Output the (x, y) coordinate of the center of the cell containing the given text.  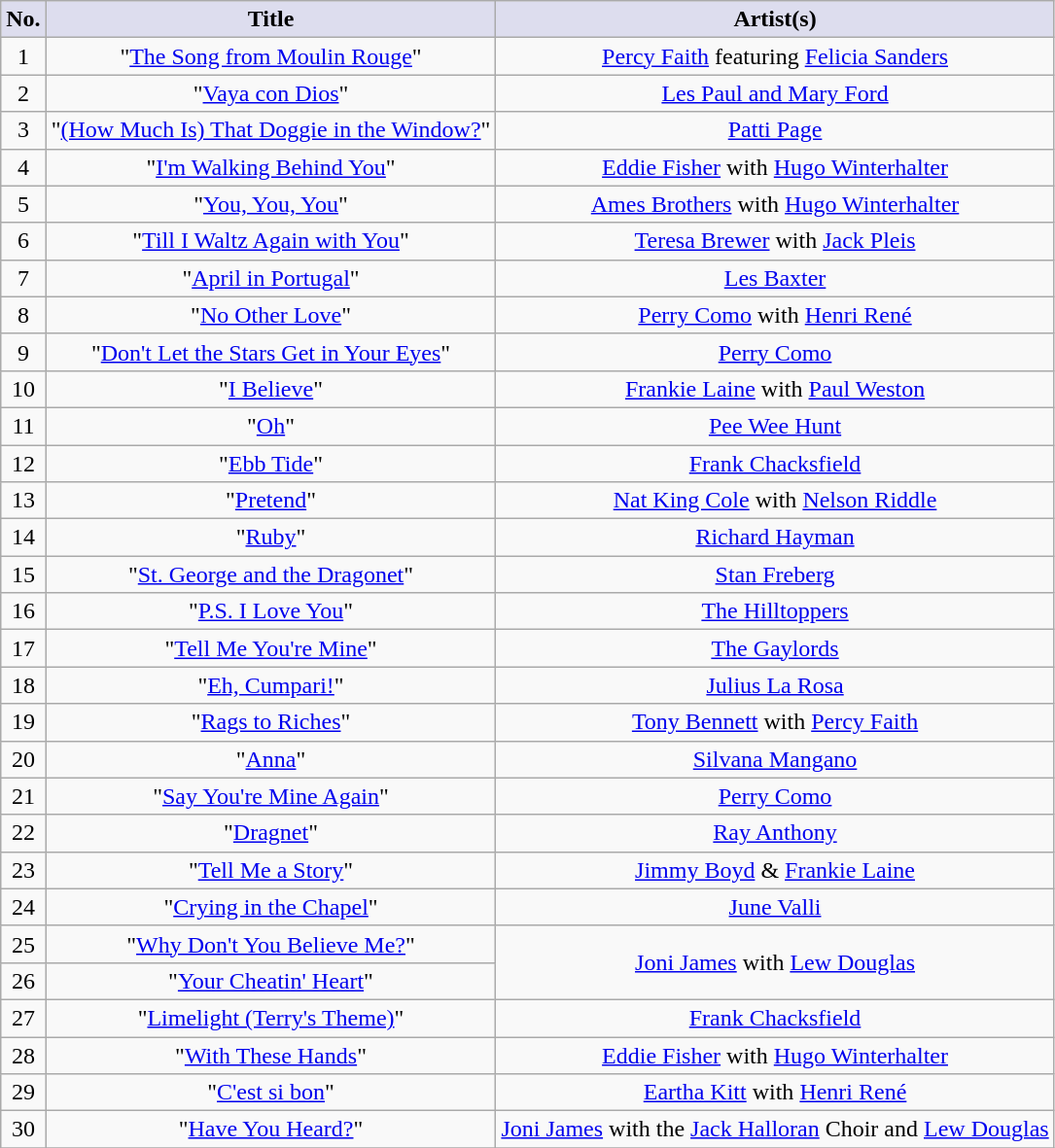
26 (23, 981)
"C'est si bon" (270, 1093)
11 (23, 426)
Artist(s) (775, 19)
Stan Freberg (775, 574)
"St. George and the Dragonet" (270, 574)
17 (23, 648)
Patti Page (775, 130)
3 (23, 130)
Tony Bennett with Percy Faith (775, 722)
4 (23, 167)
Jimmy Boyd & Frankie Laine (775, 870)
23 (23, 870)
22 (23, 833)
13 (23, 501)
20 (23, 759)
Perry Como with Henri René (775, 315)
Ray Anthony (775, 833)
12 (23, 464)
"No Other Love" (270, 315)
24 (23, 907)
"Limelight (Terry's Theme)" (270, 1018)
"Why Don't You Believe Me?" (270, 944)
"Vaya con Dios" (270, 93)
28 (23, 1055)
18 (23, 685)
"Ebb Tide" (270, 464)
Percy Faith featuring Felicia Sanders (775, 56)
"With These Hands" (270, 1055)
16 (23, 611)
Ames Brothers with Hugo Winterhalter (775, 204)
Les Paul and Mary Ford (775, 93)
9 (23, 352)
Teresa Brewer with Jack Pleis (775, 241)
Joni James with Lew Douglas (775, 962)
Eartha Kitt with Henri René (775, 1093)
"Tell Me You're Mine" (270, 648)
19 (23, 722)
30 (23, 1130)
"I'm Walking Behind You" (270, 167)
"You, You, You" (270, 204)
"Eh, Cumpari!" (270, 685)
"Your Cheatin' Heart" (270, 981)
15 (23, 574)
Pee Wee Hunt (775, 426)
Title (270, 19)
5 (23, 204)
"Say You're Mine Again" (270, 796)
Joni James with the Jack Halloran Choir and Lew Douglas (775, 1130)
The Hilltoppers (775, 611)
"P.S. I Love You" (270, 611)
"Dragnet" (270, 833)
"Tell Me a Story" (270, 870)
29 (23, 1093)
The Gaylords (775, 648)
21 (23, 796)
"Rags to Riches" (270, 722)
"(How Much Is) That Doggie in the Window?" (270, 130)
2 (23, 93)
Nat King Cole with Nelson Riddle (775, 501)
27 (23, 1018)
10 (23, 389)
"Pretend" (270, 501)
Julius La Rosa (775, 685)
No. (23, 19)
1 (23, 56)
Frankie Laine with Paul Weston (775, 389)
6 (23, 241)
"Anna" (270, 759)
Silvana Mangano (775, 759)
"Have You Heard?" (270, 1130)
June Valli (775, 907)
"Till I Waltz Again with You" (270, 241)
"I Believe" (270, 389)
14 (23, 538)
8 (23, 315)
"The Song from Moulin Rouge" (270, 56)
25 (23, 944)
"Don't Let the Stars Get in Your Eyes" (270, 352)
7 (23, 278)
Richard Hayman (775, 538)
"Crying in the Chapel" (270, 907)
"April in Portugal" (270, 278)
"Oh" (270, 426)
Les Baxter (775, 278)
"Ruby" (270, 538)
